Provide the (x, y) coordinate of the cell's center where the given text is located.  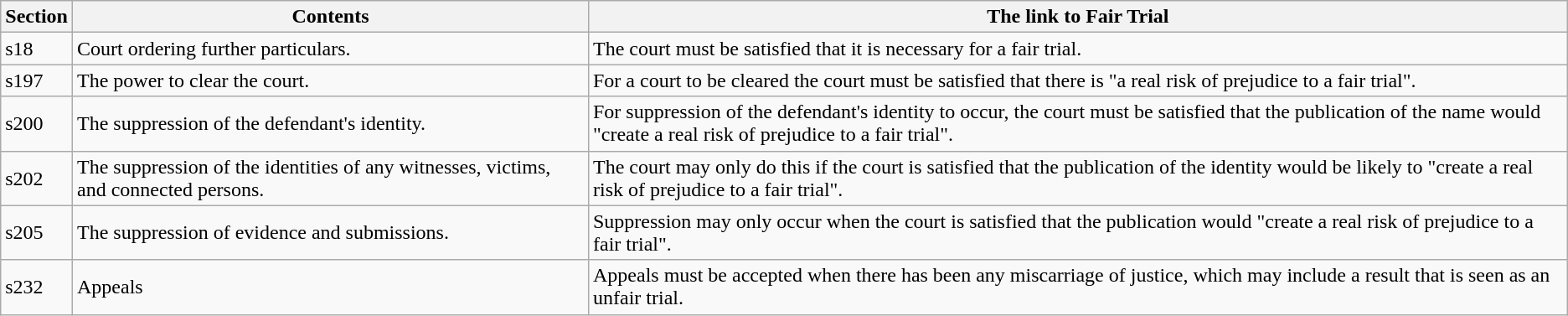
s202 (37, 178)
Section (37, 17)
For a court to be cleared the court must be satisfied that there is "a real risk of prejudice to a fair trial". (1077, 80)
s200 (37, 124)
The suppression of the identities of any witnesses, victims, and connected persons. (330, 178)
The suppression of the defendant's identity. (330, 124)
The suppression of evidence and submissions. (330, 233)
The power to clear the court. (330, 80)
s197 (37, 80)
Court ordering further particulars. (330, 49)
Appeals (330, 287)
s18 (37, 49)
Appeals must be accepted when there has been any miscarriage of justice, which may include a result that is seen as an unfair trial. (1077, 287)
s232 (37, 287)
The court must be satisfied that it is necessary for a fair trial. (1077, 49)
Contents (330, 17)
The link to Fair Trial (1077, 17)
Suppression may only occur when the court is satisfied that the publication would "create a real risk of prejudice to a fair trial". (1077, 233)
s205 (37, 233)
